Locate the cell with the specified text and output its [X, Y] center coordinate. 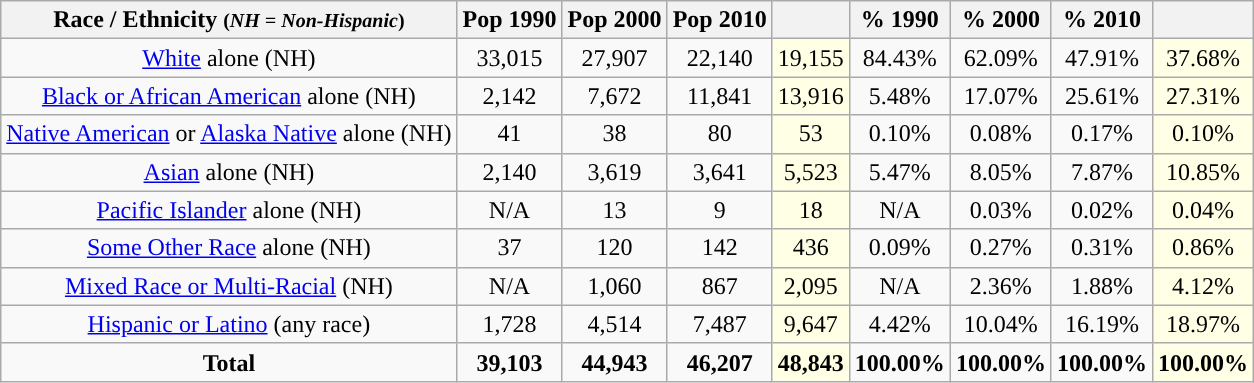
0.31% [1102, 248]
3,641 [720, 172]
80 [720, 134]
62.09% [1000, 58]
37 [510, 248]
0.27% [1000, 248]
% 2010 [1102, 20]
47.91% [1102, 58]
10.85% [1202, 172]
5,523 [810, 172]
2.36% [1000, 286]
48,843 [810, 362]
867 [720, 286]
19,155 [810, 58]
Asian alone (NH) [229, 172]
2,140 [510, 172]
120 [614, 248]
Race / Ethnicity (NH = Non-Hispanic) [229, 20]
% 1990 [900, 20]
0.08% [1000, 134]
44,943 [614, 362]
2,095 [810, 286]
13,916 [810, 96]
18 [810, 210]
1.88% [1102, 286]
3,619 [614, 172]
9 [720, 210]
7,487 [720, 324]
46,207 [720, 362]
41 [510, 134]
33,015 [510, 58]
0.03% [1000, 210]
0.09% [900, 248]
Total [229, 362]
9,647 [810, 324]
25.61% [1102, 96]
53 [810, 134]
Pacific Islander alone (NH) [229, 210]
1,060 [614, 286]
% 2000 [1000, 20]
10.04% [1000, 324]
13 [614, 210]
84.43% [900, 58]
0.17% [1102, 134]
0.04% [1202, 210]
37.68% [1202, 58]
4.42% [900, 324]
7,672 [614, 96]
4,514 [614, 324]
142 [720, 248]
Black or African American alone (NH) [229, 96]
White alone (NH) [229, 58]
2,142 [510, 96]
8.05% [1000, 172]
39,103 [510, 362]
Pop 1990 [510, 20]
11,841 [720, 96]
4.12% [1202, 286]
18.97% [1202, 324]
0.02% [1102, 210]
17.07% [1000, 96]
436 [810, 248]
Pop 2000 [614, 20]
1,728 [510, 324]
Pop 2010 [720, 20]
22,140 [720, 58]
0.86% [1202, 248]
27.31% [1202, 96]
5.47% [900, 172]
5.48% [900, 96]
Native American or Alaska Native alone (NH) [229, 134]
Some Other Race alone (NH) [229, 248]
38 [614, 134]
16.19% [1102, 324]
7.87% [1102, 172]
27,907 [614, 58]
Mixed Race or Multi-Racial (NH) [229, 286]
Hispanic or Latino (any race) [229, 324]
